Return the (x, y) coordinate for the center point of the cell that contains the specified text.  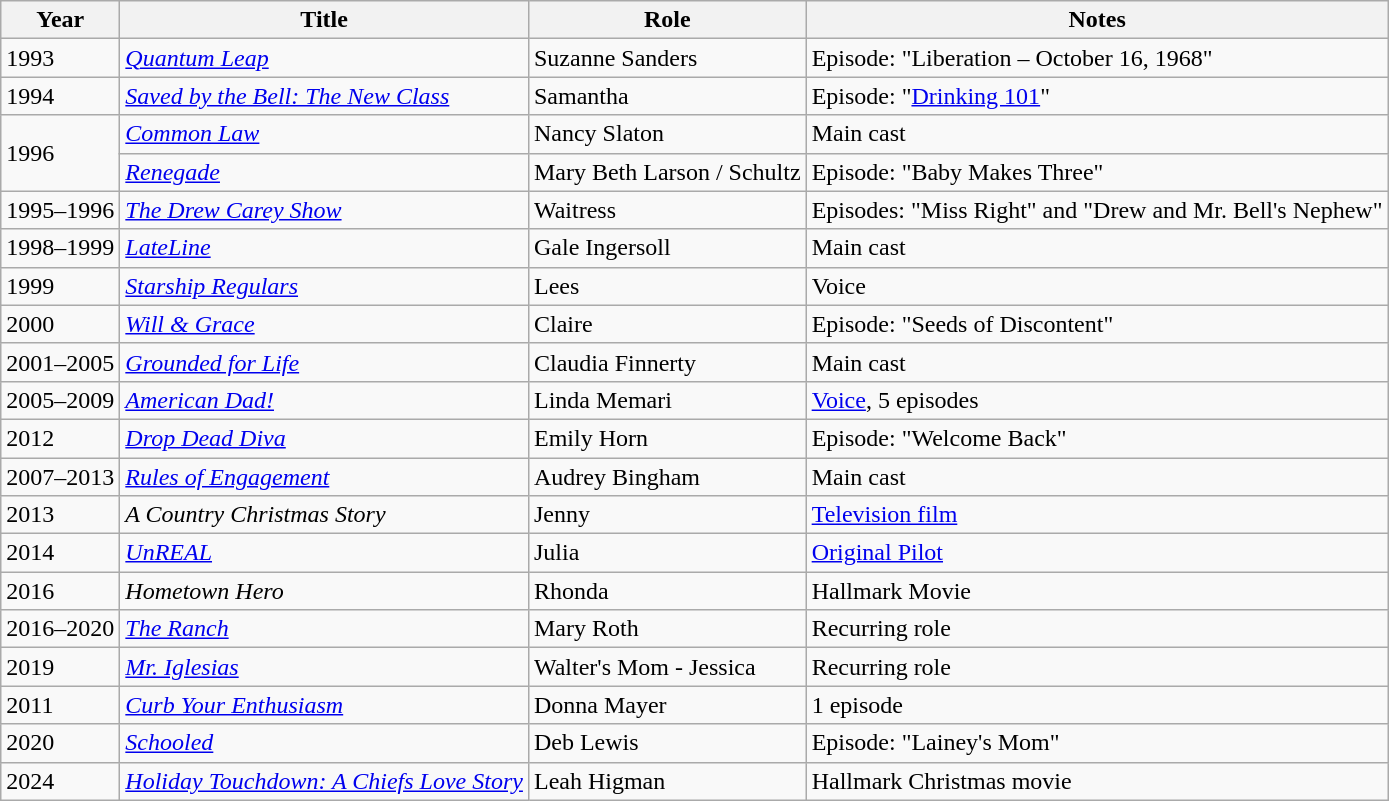
The Ranch (324, 629)
Hometown Hero (324, 591)
Will & Grace (324, 324)
Voice, 5 episodes (1097, 400)
Rhonda (667, 591)
UnREAL (324, 553)
Holiday Touchdown: A Chiefs Love Story (324, 781)
2013 (60, 515)
Role (667, 20)
Grounded for Life (324, 362)
Walter's Mom - Jessica (667, 667)
1998–1999 (60, 248)
Rules of Engagement (324, 477)
Deb Lewis (667, 743)
Nancy Slaton (667, 134)
Saved by the Bell: The New Class (324, 96)
Audrey Bingham (667, 477)
Donna Mayer (667, 705)
Linda Memari (667, 400)
Episode: "Baby Makes Three" (1097, 172)
The Drew Carey Show (324, 210)
2014 (60, 553)
Episodes: "Miss Right" and "Drew and Mr. Bell's Nephew" (1097, 210)
Leah Higman (667, 781)
2011 (60, 705)
Voice (1097, 286)
Drop Dead Diva (324, 438)
Jenny (667, 515)
Television film (1097, 515)
1995–1996 (60, 210)
2001–2005 (60, 362)
Waitress (667, 210)
1 episode (1097, 705)
Renegade (324, 172)
Emily Horn (667, 438)
Hallmark Christmas movie (1097, 781)
1996 (60, 153)
Quantum Leap (324, 58)
American Dad! (324, 400)
Episode: "Seeds of Discontent" (1097, 324)
A Country Christmas Story (324, 515)
LateLine (324, 248)
2020 (60, 743)
Mr. Iglesias (324, 667)
Gale Ingersoll (667, 248)
Episode: "Liberation – October 16, 1968" (1097, 58)
Title (324, 20)
2016 (60, 591)
2012 (60, 438)
Common Law (324, 134)
1994 (60, 96)
2000 (60, 324)
Starship Regulars (324, 286)
Samantha (667, 96)
Mary Roth (667, 629)
Suzanne Sanders (667, 58)
Claudia Finnerty (667, 362)
Curb Your Enthusiasm (324, 705)
Notes (1097, 20)
Episode: "Lainey's Mom" (1097, 743)
Claire (667, 324)
2024 (60, 781)
2019 (60, 667)
Mary Beth Larson / Schultz (667, 172)
1999 (60, 286)
2005–2009 (60, 400)
Episode: "Welcome Back" (1097, 438)
Schooled (324, 743)
Hallmark Movie (1097, 591)
Year (60, 20)
2007–2013 (60, 477)
Episode: "Drinking 101" (1097, 96)
2016–2020 (60, 629)
Lees (667, 286)
Julia (667, 553)
Original Pilot (1097, 553)
1993 (60, 58)
